Capture the cell that displays the provided text and extract its [X, Y] central coordinate. 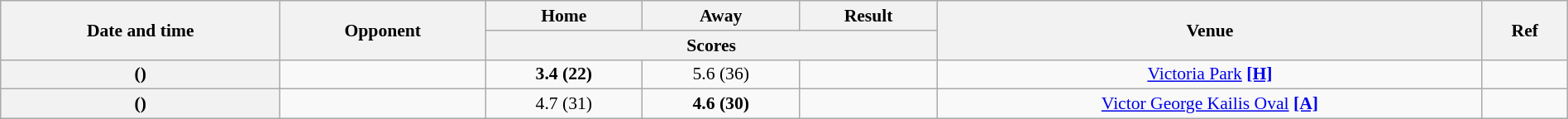
5.6 (36) [721, 74]
Victoria Park [H] [1209, 74]
Result [868, 16]
3.4 (22) [564, 74]
Ref [1525, 30]
Scores [711, 45]
Home [564, 16]
4.7 (31) [564, 104]
Opponent [383, 30]
Venue [1209, 30]
Date and time [141, 30]
Victor George Kailis Oval [A] [1209, 104]
4.6 (30) [721, 104]
Away [721, 16]
